From the cell containing the given text, extract its center point as (x, y) coordinate. 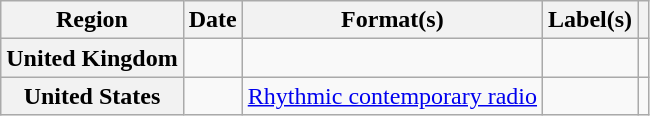
United Kingdom (92, 58)
Region (92, 20)
Format(s) (392, 20)
Date (212, 20)
Label(s) (590, 20)
United States (92, 96)
Rhythmic contemporary radio (392, 96)
